Extract the (X, Y) coordinate from the center of the cell holding the provided text.  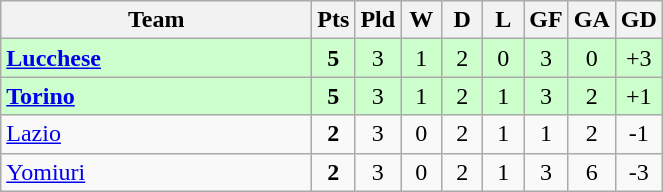
-3 (638, 172)
6 (592, 172)
L (504, 20)
Pld (378, 20)
Lucchese (156, 58)
GA (592, 20)
Team (156, 20)
-1 (638, 134)
Lazio (156, 134)
Yomiuri (156, 172)
Torino (156, 96)
GF (546, 20)
Pts (334, 20)
+3 (638, 58)
+1 (638, 96)
D (462, 20)
GD (638, 20)
W (422, 20)
